Locate the cell with the specified text and output its [x, y] center coordinate. 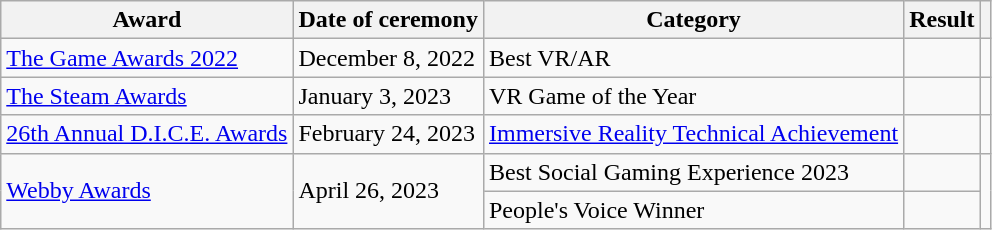
Webby Awards [147, 191]
February 24, 2023 [388, 134]
26th Annual D.I.C.E. Awards [147, 134]
VR Game of the Year [693, 96]
Immersive Reality Technical Achievement [693, 134]
April 26, 2023 [388, 191]
The Game Awards 2022 [147, 58]
Best VR/AR [693, 58]
People's Voice Winner [693, 210]
Date of ceremony [388, 20]
January 3, 2023 [388, 96]
Best Social Gaming Experience 2023 [693, 172]
The Steam Awards [147, 96]
Award [147, 20]
December 8, 2022 [388, 58]
Result [942, 20]
Category [693, 20]
